Determine the [x, y] coordinate at the center of the cell enclosing the given text.  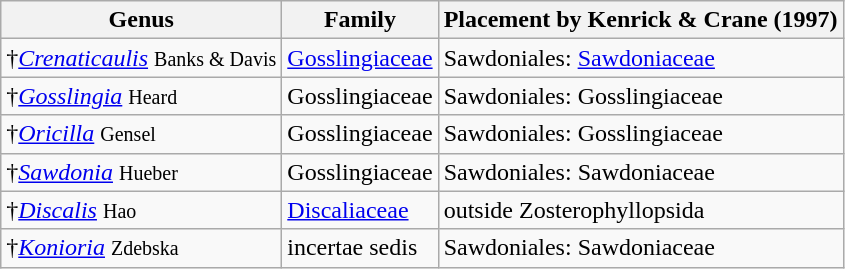
†Gosslingia Heard [142, 96]
†Crenaticaulis Banks & Davis [142, 58]
Genus [142, 20]
†Konioria Zdebska [142, 248]
outside Zosterophyllopsida [640, 210]
†Sawdonia Hueber [142, 172]
†Oricilla Gensel [142, 134]
incertae sedis [360, 248]
†Discalis Hao [142, 210]
Discaliaceae [360, 210]
Placement by Kenrick & Crane (1997) [640, 20]
Family [360, 20]
